Return [X, Y] of the center of cell containing provided text 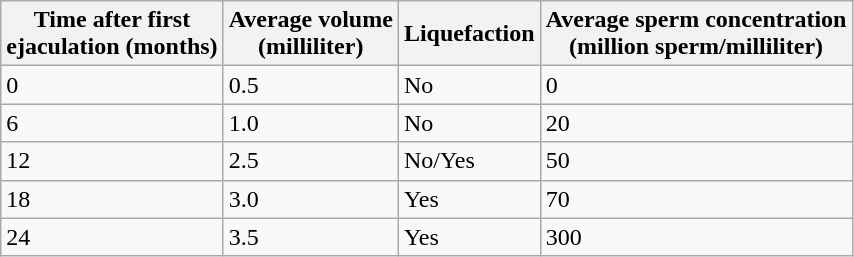
Average sperm concentration (million sperm/milliliter) [696, 34]
0.5 [310, 85]
1.0 [310, 123]
300 [696, 237]
6 [112, 123]
2.5 [310, 161]
Liquefaction [469, 34]
3.5 [310, 237]
70 [696, 199]
Average volume (milliliter) [310, 34]
12 [112, 161]
No/Yes [469, 161]
3.0 [310, 199]
24 [112, 237]
50 [696, 161]
Time after first ejaculation (months) [112, 34]
20 [696, 123]
18 [112, 199]
